Provide the (X, Y) coordinate of the cell's center where the given text is located.  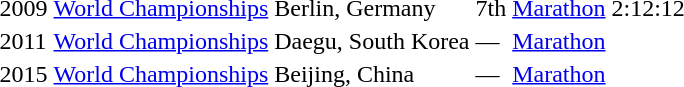
Marathon (559, 41)
— (491, 41)
Daegu, South Korea (372, 41)
World Championships (161, 41)
